Extract the (X, Y) coordinate from the center of the cell holding the provided text.  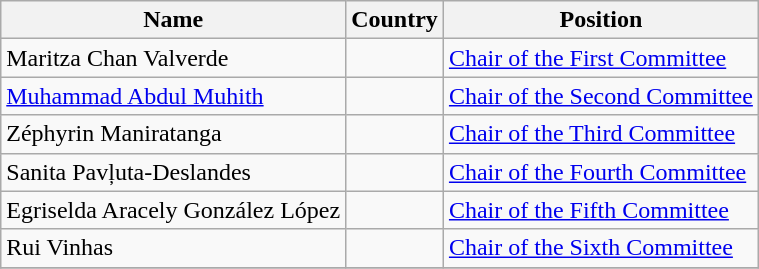
Maritza Chan Valverde (174, 58)
Muhammad Abdul Muhith (174, 96)
Rui Vinhas (174, 248)
Chair of the Third Committee (600, 134)
Position (600, 20)
Chair of the Fourth Committee (600, 172)
Chair of the First Committee (600, 58)
Country (395, 20)
Name (174, 20)
Egriselda Aracely González López (174, 210)
Chair of the Sixth Committee (600, 248)
Sanita Pavļuta-Deslandes (174, 172)
Chair of the Fifth Committee (600, 210)
Chair of the Second Committee (600, 96)
Zéphyrin Maniratanga (174, 134)
